Locate the cell with the specified text and output its (x, y) center coordinate. 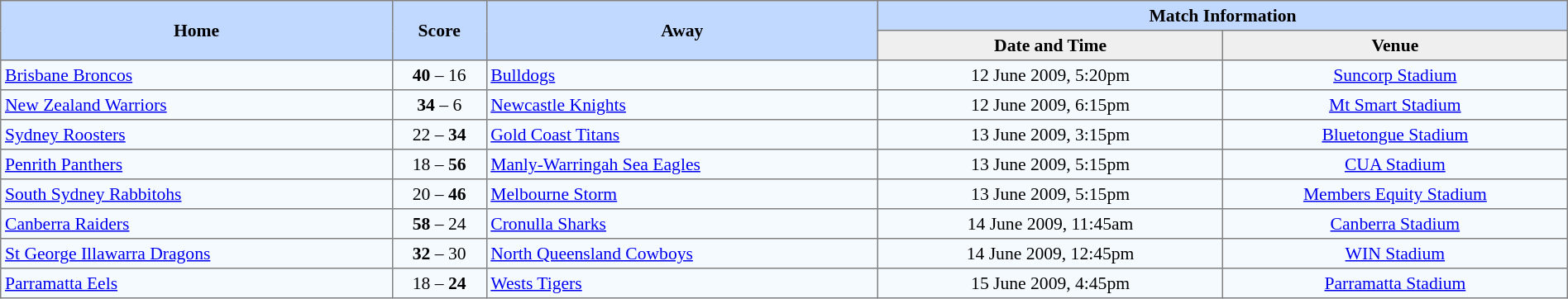
12 June 2009, 6:15pm (1050, 105)
Suncorp Stadium (1394, 75)
Score (439, 31)
Gold Coast Titans (682, 135)
18 – 24 (439, 283)
14 June 2009, 12:45pm (1050, 254)
Penrith Panthers (197, 164)
Cronulla Sharks (682, 224)
32 – 30 (439, 254)
20 – 46 (439, 194)
Parramatta Stadium (1394, 283)
58 – 24 (439, 224)
15 June 2009, 4:45pm (1050, 283)
12 June 2009, 5:20pm (1050, 75)
Bulldogs (682, 75)
Match Information (1223, 16)
Brisbane Broncos (197, 75)
Canberra Stadium (1394, 224)
Melbourne Storm (682, 194)
WIN Stadium (1394, 254)
18 – 56 (439, 164)
14 June 2009, 11:45am (1050, 224)
Mt Smart Stadium (1394, 105)
13 June 2009, 3:15pm (1050, 135)
New Zealand Warriors (197, 105)
Manly-Warringah Sea Eagles (682, 164)
34 – 6 (439, 105)
Sydney Roosters (197, 135)
North Queensland Cowboys (682, 254)
40 – 16 (439, 75)
Newcastle Knights (682, 105)
Bluetongue Stadium (1394, 135)
Venue (1394, 45)
South Sydney Rabbitohs (197, 194)
CUA Stadium (1394, 164)
St George Illawarra Dragons (197, 254)
Away (682, 31)
Canberra Raiders (197, 224)
Members Equity Stadium (1394, 194)
Parramatta Eels (197, 283)
22 – 34 (439, 135)
Wests Tigers (682, 283)
Home (197, 31)
Date and Time (1050, 45)
